From the cell containing the given text, extract its center point as [X, Y] coordinate. 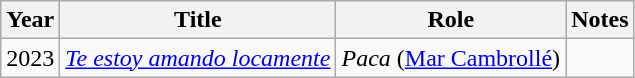
Year [30, 20]
2023 [30, 58]
Te estoy amando locamente [198, 58]
Role [451, 20]
Title [198, 20]
Notes [600, 20]
Paca (Mar Cambrollé) [451, 58]
